Identify which cell holds the provided text, then report its (x, y) central coordinate. 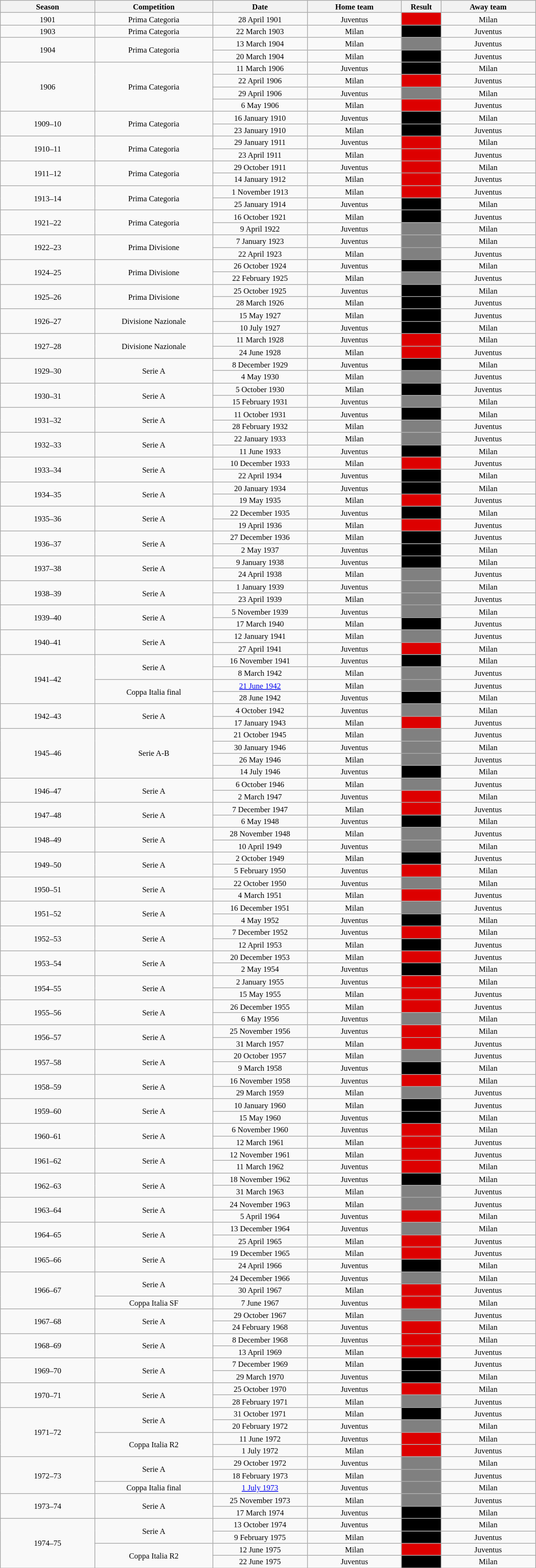
1950–51 (47, 889)
1 July 1972 (260, 1451)
28 February 1932 (260, 426)
1926–27 (47, 321)
7 December 1969 (260, 1364)
24 April 1966 (260, 1265)
29 October 1967 (260, 1315)
24 December 1966 (260, 1278)
1 July 1973 (260, 1487)
1970–71 (47, 1395)
12 March 1961 (260, 1142)
10 December 1933 (260, 463)
25 November 1973 (260, 1500)
1904 (47, 50)
27 April 1941 (260, 648)
1932–33 (47, 445)
24 November 1963 (260, 1204)
22 April 1923 (260, 253)
13 October 1974 (260, 1524)
9 April 1922 (260, 229)
11 June 1972 (260, 1438)
30 April 1967 (260, 1290)
1964–65 (47, 1235)
5 November 1939 (260, 611)
25 January 1914 (260, 204)
1913–14 (47, 198)
1936–37 (47, 543)
15 May 1955 (260, 994)
Date (260, 7)
1937–38 (47, 568)
7 December 1947 (260, 809)
31 October 1971 (260, 1414)
4 May 1952 (260, 920)
16 October 1921 (260, 216)
1939–40 (47, 618)
8 March 1942 (260, 673)
20 March 1904 (260, 56)
28 November 1948 (260, 833)
16 January 1910 (260, 117)
1972–73 (47, 1475)
12 June 1975 (260, 1550)
10 April 1949 (260, 846)
22 December 1935 (260, 512)
20 December 1953 (260, 957)
Competition (154, 7)
1973–74 (47, 1506)
1948–49 (47, 840)
25 November 1956 (260, 1031)
22 April 1934 (260, 475)
27 December 1936 (260, 537)
28 April 1901 (260, 19)
1933–34 (47, 469)
21 October 1945 (260, 735)
Coppa Italia SF (154, 1302)
31 March 1957 (260, 1043)
30 January 1946 (260, 747)
1954–55 (47, 988)
14 July 1946 (260, 772)
4 May 1930 (260, 377)
1934–35 (47, 494)
1945–46 (47, 753)
1931–32 (47, 420)
1911–12 (47, 173)
7 December 1952 (260, 932)
5 October 1930 (260, 389)
20 October 1957 (260, 1056)
22 January 1933 (260, 439)
14 January 1912 (260, 179)
17 March 1974 (260, 1512)
9 March 1958 (260, 1068)
1953–54 (47, 963)
Result (421, 7)
1971–72 (47, 1432)
1925–26 (47, 296)
1966–67 (47, 1290)
1927–28 (47, 346)
24 February 1968 (260, 1327)
Away team (488, 7)
29 January 1911 (260, 142)
12 January 1941 (260, 636)
1 November 1913 (260, 192)
5 April 1964 (260, 1216)
1909–10 (47, 124)
22 October 1950 (260, 883)
1935–36 (47, 519)
1974–75 (47, 1543)
12 November 1961 (260, 1155)
1958–59 (47, 1086)
26 October 1924 (260, 266)
13 March 1904 (260, 44)
25 April 1965 (260, 1241)
25 October 1925 (260, 290)
4 March 1951 (260, 895)
1956–57 (47, 1037)
5 February 1950 (260, 870)
1959–60 (47, 1111)
1941–42 (47, 679)
18 November 1962 (260, 1179)
10 July 1927 (260, 327)
12 April 1953 (260, 945)
26 May 1946 (260, 760)
22 April 1906 (260, 81)
16 November 1958 (260, 1080)
26 December 1955 (260, 1006)
28 March 1926 (260, 303)
23 April 1911 (260, 155)
28 February 1971 (260, 1401)
1961–62 (47, 1161)
13 April 1969 (260, 1352)
1957–58 (47, 1062)
6 November 1960 (260, 1129)
9 February 1975 (260, 1537)
Home team (354, 7)
11 March 1928 (260, 340)
17 March 1940 (260, 624)
7 June 1967 (260, 1302)
6 May 1906 (260, 105)
1963–64 (47, 1210)
17 January 1943 (260, 722)
1901 (47, 19)
1942–43 (47, 716)
1930–31 (47, 395)
1946–47 (47, 790)
1951–52 (47, 914)
24 April 1938 (260, 574)
Season (47, 7)
1940–41 (47, 642)
1960–61 (47, 1136)
7 January 1923 (260, 241)
Serie A-B (154, 753)
29 March 1959 (260, 1093)
1929–30 (47, 371)
2 October 1949 (260, 858)
15 May 1960 (260, 1117)
20 February 1972 (260, 1426)
15 May 1927 (260, 315)
1938–39 (47, 593)
19 April 1936 (260, 525)
9 January 1938 (260, 562)
1969–70 (47, 1371)
25 October 1970 (260, 1389)
1967–68 (47, 1321)
29 March 1970 (260, 1377)
1952–53 (47, 938)
1903 (47, 31)
31 March 1963 (260, 1192)
11 October 1931 (260, 414)
2 May 1954 (260, 969)
21 June 1942 (260, 685)
6 May 1956 (260, 1019)
13 December 1964 (260, 1228)
22 June 1975 (260, 1562)
29 October 1972 (260, 1463)
1947–48 (47, 815)
15 February 1931 (260, 402)
1962–63 (47, 1185)
1906 (47, 87)
11 March 1906 (260, 68)
28 June 1942 (260, 698)
19 May 1935 (260, 500)
19 December 1965 (260, 1253)
1924–25 (47, 272)
20 January 1934 (260, 488)
1 January 1939 (260, 587)
23 April 1939 (260, 599)
1955–56 (47, 1012)
8 December 1968 (260, 1340)
2 January 1955 (260, 982)
1949–50 (47, 864)
1965–66 (47, 1259)
1910–11 (47, 148)
8 December 1929 (260, 365)
11 March 1962 (260, 1167)
11 June 1933 (260, 451)
2 March 1947 (260, 797)
23 January 1910 (260, 130)
1921–22 (47, 223)
6 May 1948 (260, 821)
1968–69 (47, 1346)
16 December 1951 (260, 907)
6 October 1946 (260, 784)
10 January 1960 (260, 1105)
1922–23 (47, 247)
18 February 1973 (260, 1475)
4 October 1942 (260, 710)
29 April 1906 (260, 93)
22 March 1903 (260, 31)
2 May 1937 (260, 550)
29 October 1911 (260, 167)
22 February 1925 (260, 278)
16 November 1941 (260, 661)
24 June 1928 (260, 352)
